For the text-containing cell, return its midpoint in [x, y] coordinate format. 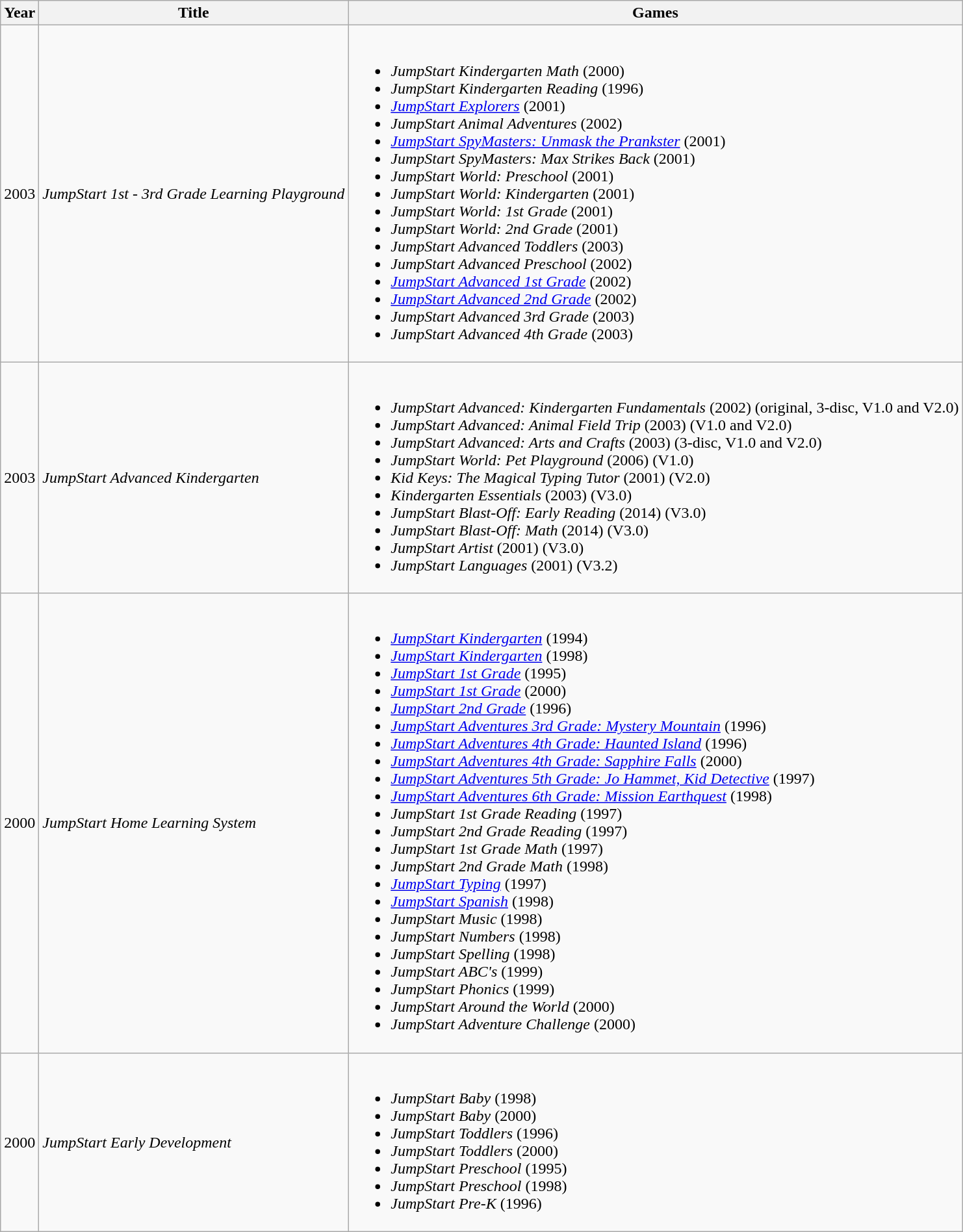
JumpStart Early Development [194, 1142]
JumpStart Home Learning System [194, 823]
Title [194, 13]
Games [655, 13]
JumpStart Advanced Kindergarten [194, 478]
Year [19, 13]
JumpStart 1st - 3rd Grade Learning Playground [194, 194]
